Scan for the cell matching the given text and deliver its (X, Y) coordinate at center. 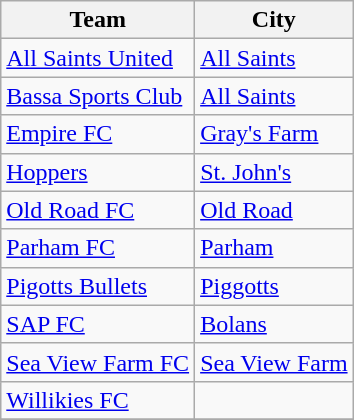
Empire FC (98, 134)
Gray's Farm (274, 134)
Sea View Farm FC (98, 362)
Parham (274, 248)
Pigotts Bullets (98, 286)
Team (98, 20)
Hoppers (98, 172)
St. John's (274, 172)
Willikies FC (98, 400)
Old Road FC (98, 210)
Sea View Farm (274, 362)
Old Road (274, 210)
Bassa Sports Club (98, 96)
All Saints United (98, 58)
SAP FC (98, 324)
Bolans (274, 324)
Parham FC (98, 248)
Piggotts (274, 286)
City (274, 20)
